Output the [X, Y] coordinate of the center of the cell containing the given text.  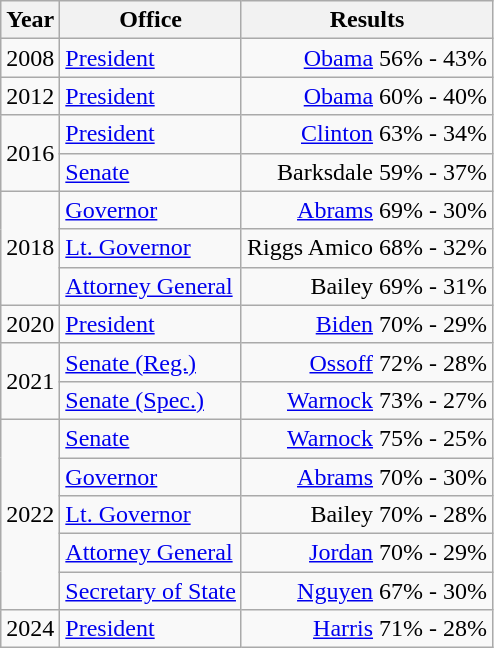
Clinton 63% - 34% [366, 134]
Warnock 73% - 27% [366, 400]
Harris 71% - 28% [366, 629]
Year [30, 20]
Obama 56% - 43% [366, 58]
Riggs Amico 68% - 32% [366, 248]
2018 [30, 248]
2020 [30, 324]
2024 [30, 629]
2016 [30, 153]
Jordan 70% - 29% [366, 553]
Nguyen 67% - 30% [366, 591]
Obama 60% - 40% [366, 96]
2022 [30, 514]
Ossoff 72% - 28% [366, 362]
Abrams 69% - 30% [366, 210]
2021 [30, 381]
Senate (Spec.) [151, 400]
Barksdale 59% - 37% [366, 172]
Results [366, 20]
Bailey 70% - 28% [366, 515]
Senate (Reg.) [151, 362]
Biden 70% - 29% [366, 324]
2008 [30, 58]
Warnock 75% - 25% [366, 438]
Office [151, 20]
Bailey 69% - 31% [366, 286]
2012 [30, 96]
Abrams 70% - 30% [366, 477]
Secretary of State [151, 591]
